Return [X, Y] of the center of cell containing provided text 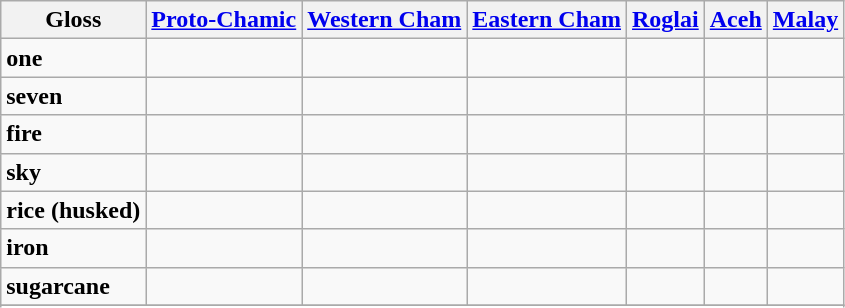
rice (husked) [74, 210]
Proto-Chamic [224, 20]
sugarcane [74, 286]
Aceh [736, 20]
Malay [805, 20]
seven [74, 96]
fire [74, 134]
sky [74, 172]
Western Cham [384, 20]
Eastern Cham [547, 20]
one [74, 58]
Gloss [74, 20]
Roglai [666, 20]
iron [74, 248]
